From the cell containing the given text, extract its center point as (X, Y) coordinate. 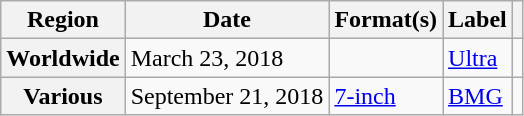
Various (63, 96)
BMG (478, 96)
Date (227, 20)
September 21, 2018 (227, 96)
Ultra (478, 58)
Label (478, 20)
Worldwide (63, 58)
7-inch (386, 96)
Format(s) (386, 20)
March 23, 2018 (227, 58)
Region (63, 20)
